Return the [X, Y] coordinate for the center point of the cell that contains the specified text.  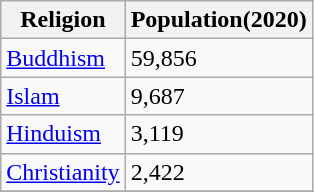
9,687 [218, 96]
Christianity [63, 172]
3,119 [218, 134]
59,856 [218, 58]
Buddhism [63, 58]
Population(2020) [218, 20]
Hinduism [63, 134]
Islam [63, 96]
Religion [63, 20]
2,422 [218, 172]
